Find where the given text appears and provide that cell's center as [X, Y] coordinate. 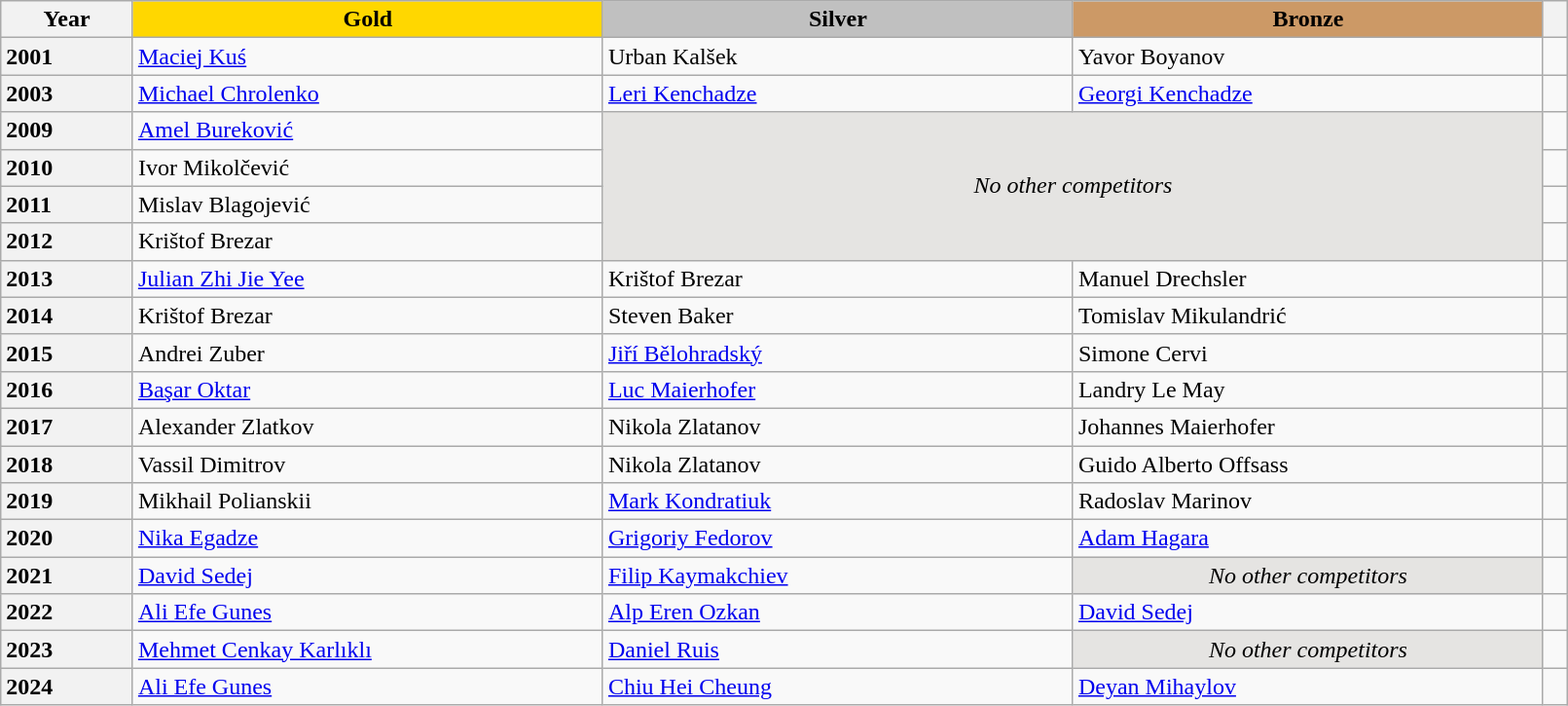
2001 [67, 56]
Maciej Kuś [368, 56]
Julian Zhi Jie Yee [368, 279]
Nika Egadze [368, 539]
Vassil Dimitrov [368, 464]
2010 [67, 167]
2003 [67, 93]
Gold [368, 19]
2016 [67, 390]
Mehmet Cenkay Karlıklı [368, 650]
Alexander Zlatkov [368, 427]
2014 [67, 316]
Simone Cervi [1308, 353]
Daniel Ruis [837, 650]
Manuel Drechsler [1308, 279]
Mislav Blagojević [368, 204]
Amel Bureković [368, 130]
Mark Kondratiuk [837, 502]
2009 [67, 130]
Mikhail Polianskii [368, 502]
2017 [67, 427]
Adam Hagara [1308, 539]
Bronze [1308, 19]
Deyan Mihaylov [1308, 687]
Alp Eren Ozkan [837, 613]
2023 [67, 650]
Urban Kalšek [837, 56]
Ivor Mikolčević [368, 167]
Landry Le May [1308, 390]
Year [67, 19]
Luc Maierhofer [837, 390]
2013 [67, 279]
Başar Oktar [368, 390]
Silver [837, 19]
Radoslav Marinov [1308, 502]
Steven Baker [837, 316]
2019 [67, 502]
Jiří Bělohradský [837, 353]
Yavor Boyanov [1308, 56]
Michael Chrolenko [368, 93]
2015 [67, 353]
2022 [67, 613]
2011 [67, 204]
2020 [67, 539]
2012 [67, 242]
Grigoriy Fedorov [837, 539]
2021 [67, 576]
Chiu Hei Cheung [837, 687]
Leri Kenchadze [837, 93]
Andrei Zuber [368, 353]
Guido Alberto Offsass [1308, 464]
2018 [67, 464]
Johannes Maierhofer [1308, 427]
Tomislav Mikulandrić [1308, 316]
Georgi Kenchadze [1308, 93]
Filip Kaymakchiev [837, 576]
2024 [67, 687]
